Extract the [X, Y] coordinate from the center of the cell holding the provided text.  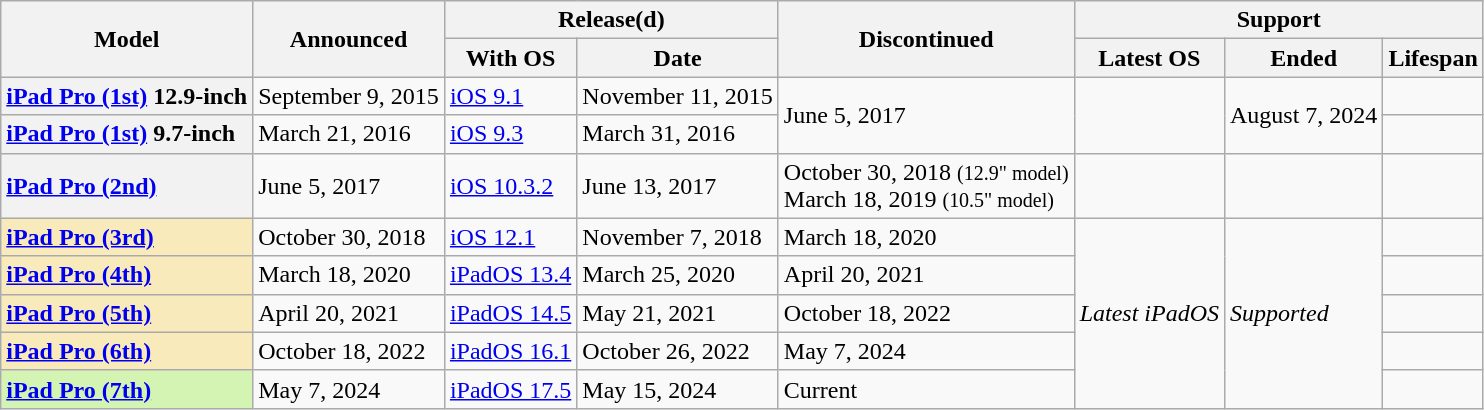
iPadOS 14.5 [510, 313]
With OS [510, 58]
iPadOS 13.4 [510, 275]
Ended [1303, 58]
Supported [1303, 313]
iOS 10.3.2 [510, 186]
iOS 9.3 [510, 134]
Announced [349, 39]
March 21, 2016 [349, 134]
October 26, 2022 [678, 351]
Date [678, 58]
iPad Pro (1st) 12.9-inch [127, 96]
Current [926, 389]
November 11, 2015 [678, 96]
May 15, 2024 [678, 389]
iPad Pro (2nd) [127, 186]
October 30, 2018 [349, 237]
Discontinued [926, 39]
iPad Pro (3rd) [127, 237]
iPad Pro (4th) [127, 275]
September 9, 2015 [349, 96]
Release(d) [611, 20]
iPad Pro (7th) [127, 389]
iPad Pro (6th) [127, 351]
Model [127, 39]
Latest OS [1149, 58]
May 21, 2021 [678, 313]
August 7, 2024 [1303, 115]
iPad Pro (1st) 9.7-inch [127, 134]
June 13, 2017 [678, 186]
March 31, 2016 [678, 134]
November 7, 2018 [678, 237]
Lifespan [1433, 58]
Support [1278, 20]
October 30, 2018 (12.9" model)March 18, 2019 (10.5" model) [926, 186]
March 25, 2020 [678, 275]
iPadOS 16.1 [510, 351]
Latest iPadOS [1149, 313]
iPad Pro (5th) [127, 313]
iPadOS 17.5 [510, 389]
iOS 9.1 [510, 96]
iOS 12.1 [510, 237]
